Detect which cell encompasses the target text, then output its (x, y) center coordinate. 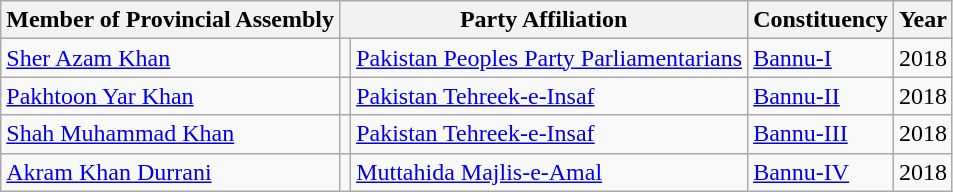
Pakistan Peoples Party Parliamentarians (550, 58)
Shah Muhammad Khan (170, 134)
Year (922, 20)
Constituency (821, 20)
Party Affiliation (544, 20)
Bannu-II (821, 96)
Bannu-IV (821, 172)
Akram Khan Durrani (170, 172)
Bannu-I (821, 58)
Sher Azam Khan (170, 58)
Pakhtoon Yar Khan (170, 96)
Bannu-III (821, 134)
Muttahida Majlis-e-Amal (550, 172)
Member of Provincial Assembly (170, 20)
